Locate the cell with the specified text and output its [x, y] center coordinate. 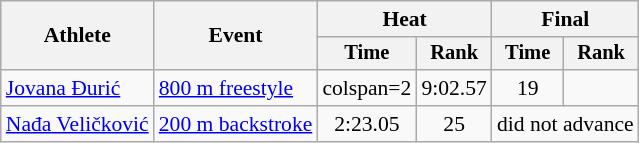
200 m backstroke [236, 124]
19 [528, 88]
Nađa Veličković [78, 124]
25 [454, 124]
did not advance [566, 124]
Event [236, 36]
colspan=2 [366, 88]
Heat [404, 19]
Athlete [78, 36]
Jovana Đurić [78, 88]
Final [566, 19]
800 m freestyle [236, 88]
2:23.05 [366, 124]
9:02.57 [454, 88]
